Identify which cell holds the provided text, then report its (X, Y) central coordinate. 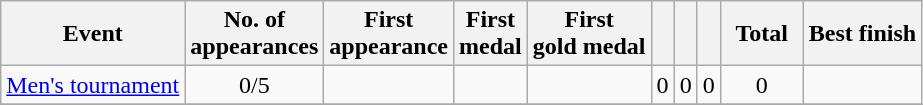
Event (93, 34)
Firstgold medal (589, 34)
Firstmedal (491, 34)
0/5 (254, 85)
Men's tournament (93, 85)
Firstappearance (389, 34)
Total (762, 34)
No. ofappearances (254, 34)
Best finish (862, 34)
